Return the (X, Y) coordinate for the center point of the cell that contains the specified text.  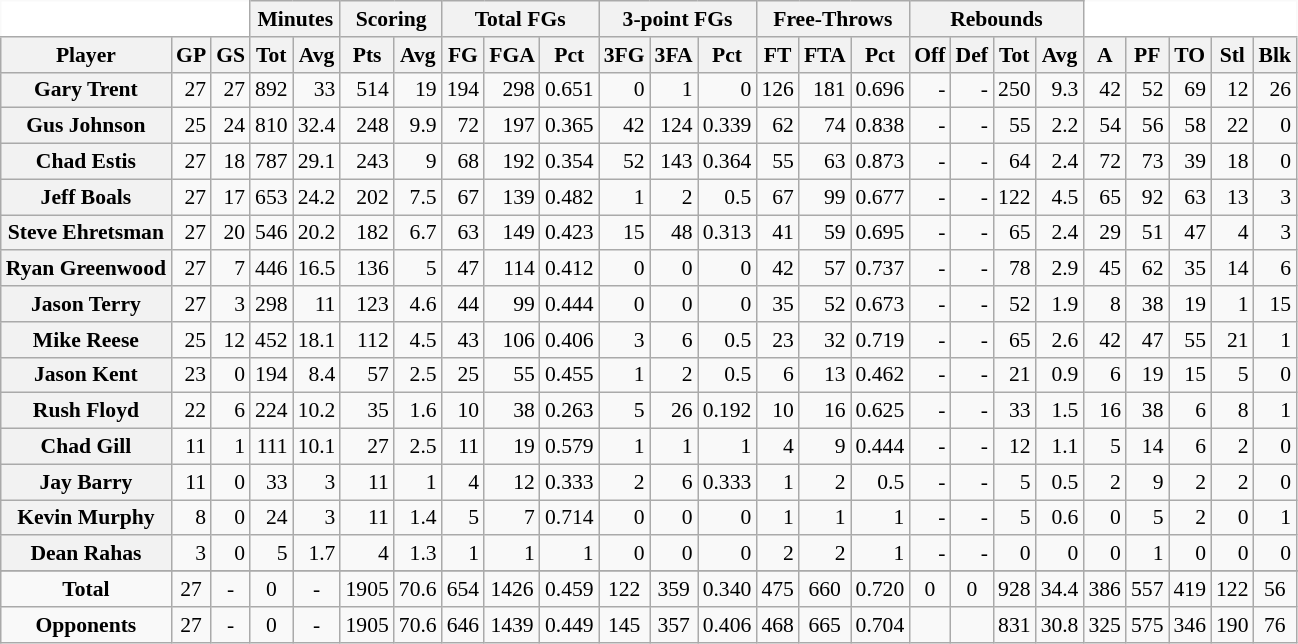
GP (191, 55)
557 (1148, 589)
665 (825, 625)
GS (230, 55)
0.673 (880, 304)
575 (1148, 625)
468 (778, 625)
Free-Throws (832, 19)
0.719 (880, 340)
FGA (512, 55)
0.462 (880, 375)
1.3 (418, 554)
0.449 (570, 625)
0.340 (728, 589)
145 (624, 625)
6.7 (418, 233)
Dean Rahas (86, 554)
0.873 (880, 162)
Jay Barry (86, 482)
Player (86, 55)
124 (674, 126)
68 (464, 162)
126 (778, 90)
Def (972, 55)
74 (825, 126)
29.1 (317, 162)
248 (366, 126)
0.625 (880, 411)
0.714 (570, 518)
0.364 (728, 162)
0.455 (570, 375)
92 (1148, 197)
20 (230, 233)
16.5 (317, 269)
0.313 (728, 233)
346 (1190, 625)
Pts (366, 55)
1.6 (418, 411)
0.838 (880, 126)
325 (1104, 625)
Gus Johnson (86, 126)
0.704 (880, 625)
0.9 (1060, 375)
Stl (1232, 55)
Jeff Boals (86, 197)
190 (1232, 625)
2.9 (1060, 269)
0.579 (570, 447)
51 (1148, 233)
FTA (825, 55)
39 (1190, 162)
FT (778, 55)
182 (366, 233)
0.339 (728, 126)
1.7 (317, 554)
4.6 (418, 304)
2.6 (1060, 340)
69 (1190, 90)
143 (674, 162)
8.4 (317, 375)
Jason Terry (86, 304)
250 (1014, 90)
59 (825, 233)
0.412 (570, 269)
24.2 (317, 197)
0.192 (728, 411)
0.354 (570, 162)
1.4 (418, 518)
0.696 (880, 90)
30.8 (1060, 625)
A (1104, 55)
TO (1190, 55)
1.9 (1060, 304)
58 (1190, 126)
831 (1014, 625)
787 (272, 162)
0.459 (570, 589)
73 (1148, 162)
386 (1104, 589)
243 (366, 162)
Steve Ehretsman (86, 233)
32 (825, 340)
0.365 (570, 126)
48 (674, 233)
224 (272, 411)
Blk (1276, 55)
452 (272, 340)
18.1 (317, 340)
114 (512, 269)
78 (1014, 269)
9.3 (1060, 90)
PF (1148, 55)
475 (778, 589)
Mike Reese (86, 340)
810 (272, 126)
7.5 (418, 197)
1.1 (1060, 447)
646 (464, 625)
1426 (512, 589)
Opponents (86, 625)
0.263 (570, 411)
928 (1014, 589)
446 (272, 269)
Chad Gill (86, 447)
546 (272, 233)
653 (272, 197)
17 (230, 197)
2.2 (1060, 126)
32.4 (317, 126)
Jason Kent (86, 375)
10.1 (317, 447)
1439 (512, 625)
359 (674, 589)
29 (1104, 233)
149 (512, 233)
139 (512, 197)
Total (86, 589)
Chad Estis (86, 162)
136 (366, 269)
111 (272, 447)
357 (674, 625)
0.677 (880, 197)
44 (464, 304)
Kevin Murphy (86, 518)
64 (1014, 162)
Rush Floyd (86, 411)
181 (825, 90)
41 (778, 233)
Scoring (390, 19)
0.6 (1060, 518)
197 (512, 126)
1.5 (1060, 411)
43 (464, 340)
FG (464, 55)
112 (366, 340)
Rebounds (996, 19)
Ryan Greenwood (86, 269)
0.720 (880, 589)
Total FGs (520, 19)
660 (825, 589)
202 (366, 197)
3FG (624, 55)
0.651 (570, 90)
Gary Trent (86, 90)
0.695 (880, 233)
0.423 (570, 233)
0.737 (880, 269)
419 (1190, 589)
192 (512, 162)
45 (1104, 269)
Minutes (295, 19)
10.2 (317, 411)
3-point FGs (678, 19)
20.2 (317, 233)
9.9 (418, 126)
3FA (674, 55)
76 (1276, 625)
54 (1104, 126)
34.4 (1060, 589)
0.482 (570, 197)
514 (366, 90)
654 (464, 589)
892 (272, 90)
106 (512, 340)
123 (366, 304)
Off (930, 55)
